Pinpoint the cell where the given text exists, returning its [x, y] midpoint coordinate. 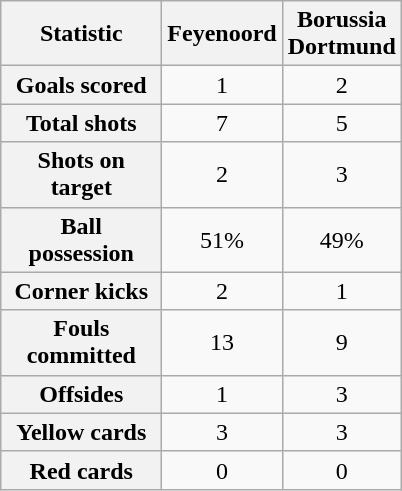
7 [222, 123]
Borussia Dortmund [342, 34]
51% [222, 240]
9 [342, 342]
Goals scored [82, 85]
Feyenoord [222, 34]
Red cards [82, 470]
Yellow cards [82, 432]
Total shots [82, 123]
13 [222, 342]
Offsides [82, 394]
Shots on target [82, 174]
Statistic [82, 34]
5 [342, 123]
Fouls committed [82, 342]
Corner kicks [82, 291]
Ball possession [82, 240]
49% [342, 240]
